Find where the given text appears and provide that cell's center as [x, y] coordinate. 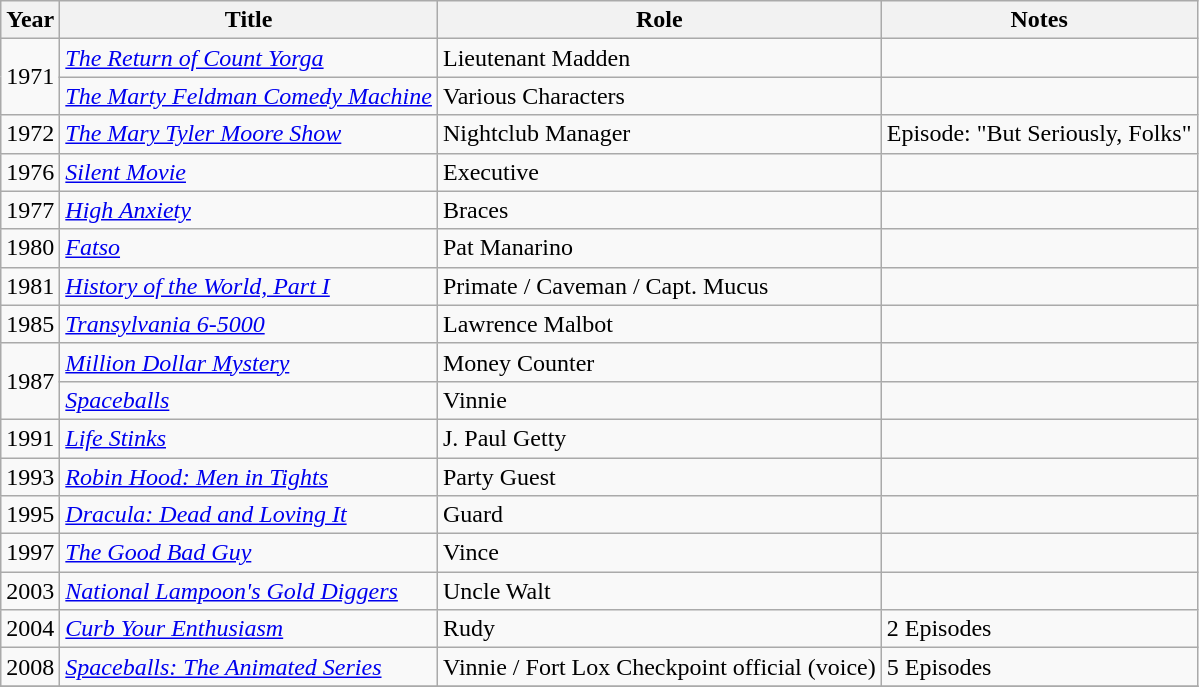
1977 [30, 210]
1993 [30, 477]
J. Paul Getty [659, 438]
Role [659, 20]
Lawrence Malbot [659, 324]
Spaceballs [249, 400]
1987 [30, 381]
Braces [659, 210]
National Lampoon's Gold Diggers [249, 591]
Nightclub Manager [659, 134]
Episode: "But Seriously, Folks" [1039, 134]
Uncle Walt [659, 591]
2003 [30, 591]
2 Episodes [1039, 629]
Robin Hood: Men in Tights [249, 477]
High Anxiety [249, 210]
1980 [30, 248]
Rudy [659, 629]
1985 [30, 324]
Money Counter [659, 362]
Party Guest [659, 477]
1972 [30, 134]
The Good Bad Guy [249, 553]
Executive [659, 172]
1981 [30, 286]
Spaceballs: The Animated Series [249, 667]
Lieutenant Madden [659, 58]
The Marty Feldman Comedy Machine [249, 96]
Guard [659, 515]
2004 [30, 629]
5 Episodes [1039, 667]
Fatso [249, 248]
Pat Manarino [659, 248]
Transylvania 6-5000 [249, 324]
2008 [30, 667]
History of the World, Part I [249, 286]
Million Dollar Mystery [249, 362]
Title [249, 20]
1995 [30, 515]
1997 [30, 553]
1976 [30, 172]
Year [30, 20]
Various Characters [659, 96]
1971 [30, 77]
Vince [659, 553]
The Return of Count Yorga [249, 58]
Vinnie [659, 400]
Notes [1039, 20]
1991 [30, 438]
Silent Movie [249, 172]
The Mary Tyler Moore Show [249, 134]
Primate / Caveman / Capt. Mucus [659, 286]
Dracula: Dead and Loving It [249, 515]
Curb Your Enthusiasm [249, 629]
Life Stinks [249, 438]
Vinnie / Fort Lox Checkpoint official (voice) [659, 667]
